For the text-containing cell, return its midpoint in (X, Y) coordinate format. 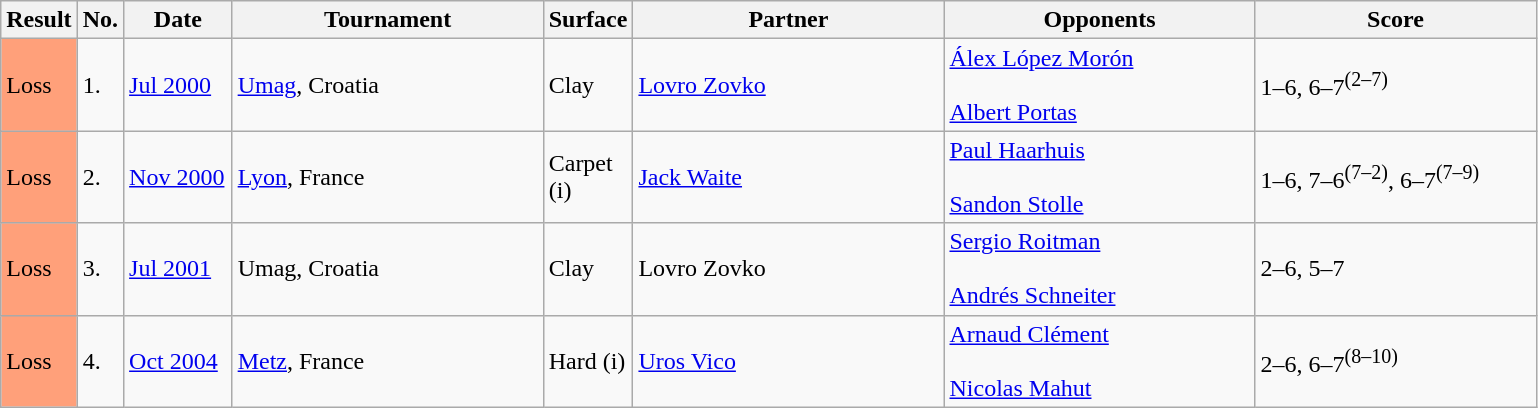
3. (100, 269)
Date (178, 20)
2–6, 5–7 (1396, 269)
Score (1396, 20)
1–6, 6–7(2–7) (1396, 85)
Uros Vico (788, 361)
2–6, 6–7(8–10) (1396, 361)
Nov 2000 (178, 177)
Surface (588, 20)
Oct 2004 (178, 361)
Tournament (388, 20)
Opponents (1100, 20)
2. (100, 177)
Carpet (i) (588, 177)
Jack Waite (788, 177)
Paul Haarhuis Sandon Stolle (1100, 177)
1. (100, 85)
No. (100, 20)
Arnaud Clément Nicolas Mahut (1100, 361)
Result (39, 20)
Jul 2001 (178, 269)
Metz, France (388, 361)
Lyon, France (388, 177)
Sergio Roitman Andrés Schneiter (1100, 269)
1–6, 7–6(7–2), 6–7(7–9) (1396, 177)
4. (100, 361)
Jul 2000 (178, 85)
Álex López Morón Albert Portas (1100, 85)
Hard (i) (588, 361)
Partner (788, 20)
